Scan for the cell matching the given text and deliver its (X, Y) coordinate at center. 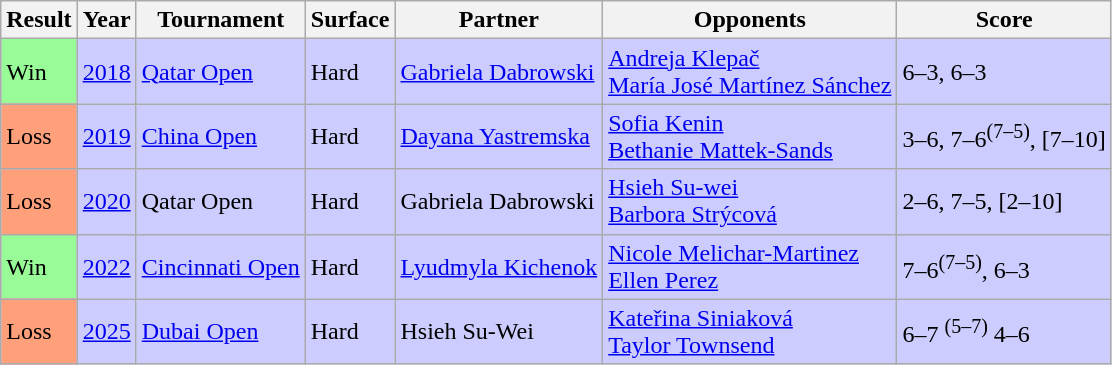
Year (106, 20)
Dubai Open (220, 332)
2025 (106, 332)
2–6, 7–5, [2–10] (1004, 202)
2022 (106, 266)
Nicole Melichar-Martinez Ellen Perez (750, 266)
Kateřina Siniaková Taylor Townsend (750, 332)
Score (1004, 20)
2019 (106, 136)
Tournament (220, 20)
Result (39, 20)
Sofia Kenin Bethanie Mattek-Sands (750, 136)
Opponents (750, 20)
Andreja Klepač María José Martínez Sánchez (750, 72)
3–6, 7–6(7–5), [7–10] (1004, 136)
Lyudmyla Kichenok (499, 266)
6–7 (5–7) 4–6 (1004, 332)
China Open (220, 136)
7–6(7–5), 6–3 (1004, 266)
Cincinnati Open (220, 266)
2020 (106, 202)
Hsieh Su-wei Barbora Strýcová (750, 202)
Hsieh Su-Wei (499, 332)
Partner (499, 20)
2018 (106, 72)
6–3, 6–3 (1004, 72)
Surface (350, 20)
Dayana Yastremska (499, 136)
